Output the (x, y) coordinate of the center of the cell containing the given text.  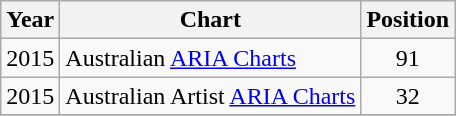
91 (408, 58)
Year (30, 20)
32 (408, 96)
Position (408, 20)
Australian ARIA Charts (210, 58)
Chart (210, 20)
Australian Artist ARIA Charts (210, 96)
